Locate the cell with the specified text and output its [X, Y] center coordinate. 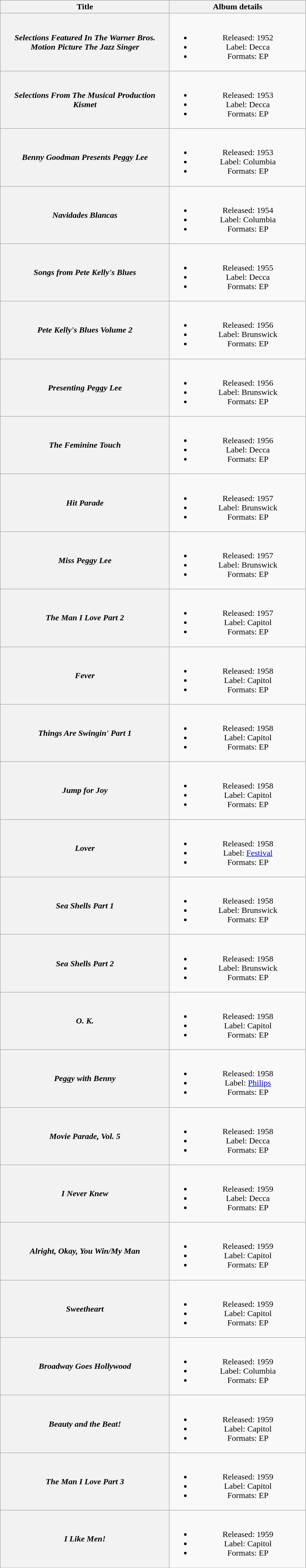
Released: 1958Label: FestivalFormats: EP [238, 848]
Benny Goodman Presents Peggy Lee [85, 157]
Released: 1953Label: DeccaFormats: EP [238, 100]
Miss Peggy Lee [85, 560]
Released: 1953Label: ColumbiaFormats: EP [238, 157]
The Man I Love Part 3 [85, 1481]
Fever [85, 675]
Released: 1954Label: ColumbiaFormats: EP [238, 215]
I Never Knew [85, 1194]
Pete Kelly's Blues Volume 2 [85, 330]
Album details [238, 7]
Sweetheart [85, 1309]
Released: 1957Label: CapitolFormats: EP [238, 618]
Jump for Joy [85, 791]
Things Are Swingin' Part 1 [85, 733]
Broadway Goes Hollywood [85, 1366]
Title [85, 7]
Released: 1956Label: DeccaFormats: EP [238, 445]
Presenting Peggy Lee [85, 387]
Selections Featured In The Warner Bros. Motion Picture The Jazz Singer [85, 42]
Hit Parade [85, 502]
I Like Men! [85, 1539]
Selections From The Musical Production Kismet [85, 100]
Released: 1959Label: ColumbiaFormats: EP [238, 1366]
Released: 1952Label: DeccaFormats: EP [238, 42]
Released: 1959Label: DeccaFormats: EP [238, 1194]
Alright, Okay, You Win/My Man [85, 1251]
Beauty and the Beat! [85, 1424]
Navidades Blancas [85, 215]
Sea Shells Part 2 [85, 964]
Movie Parade, Vol. 5 [85, 1136]
The Man I Love Part 2 [85, 618]
Sea Shells Part 1 [85, 906]
The Feminine Touch [85, 445]
Songs from Pete Kelly's Blues [85, 272]
Peggy with Benny [85, 1079]
Released: 1958Label: PhilipsFormats: EP [238, 1079]
O. K. [85, 1021]
Lover [85, 848]
Released: 1958Label: DeccaFormats: EP [238, 1136]
Released: 1955Label: DeccaFormats: EP [238, 272]
